From the cell containing the given text, extract its center point as (X, Y) coordinate. 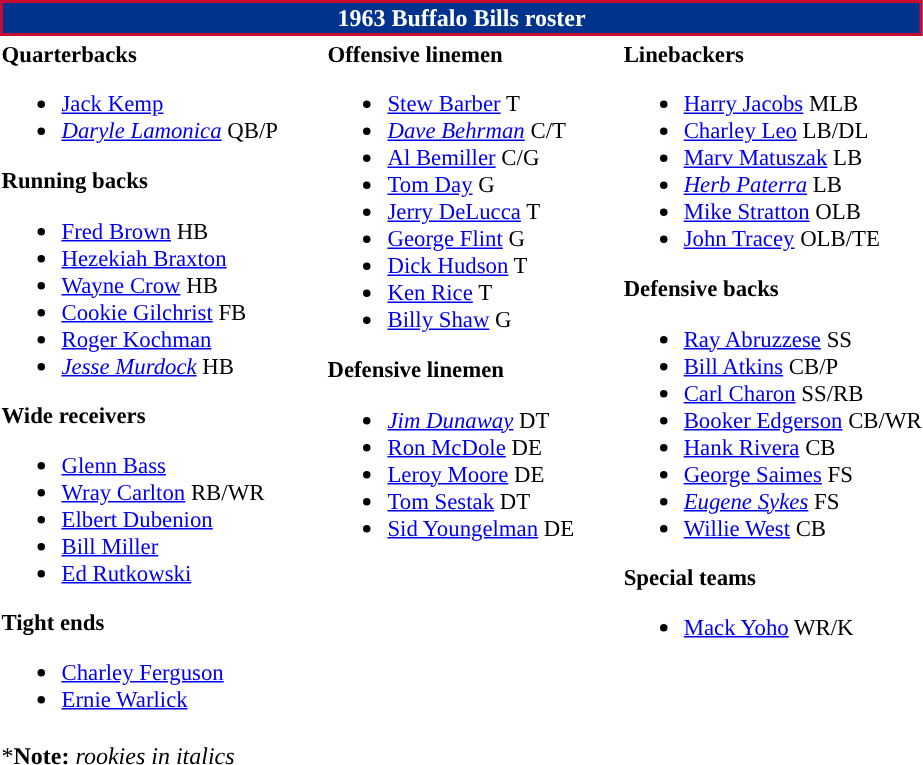
1963 Buffalo Bills roster (462, 18)
